For the text-containing cell, return its midpoint in (x, y) coordinate format. 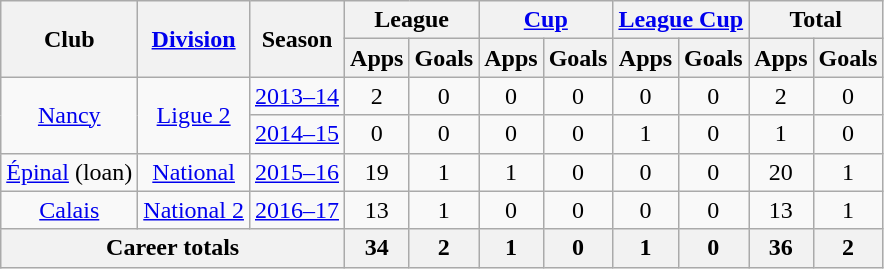
19 (377, 172)
2015–16 (296, 172)
National (194, 172)
34 (377, 248)
Ligue 2 (194, 115)
National 2 (194, 210)
2014–15 (296, 134)
Calais (70, 210)
Club (70, 39)
Season (296, 39)
Cup (546, 20)
2013–14 (296, 96)
League Cup (681, 20)
2016–17 (296, 210)
League (412, 20)
Nancy (70, 115)
Career totals (173, 248)
20 (781, 172)
Division (194, 39)
Total (816, 20)
36 (781, 248)
Épinal (loan) (70, 172)
